Identify which cell holds the provided text, then report its (x, y) central coordinate. 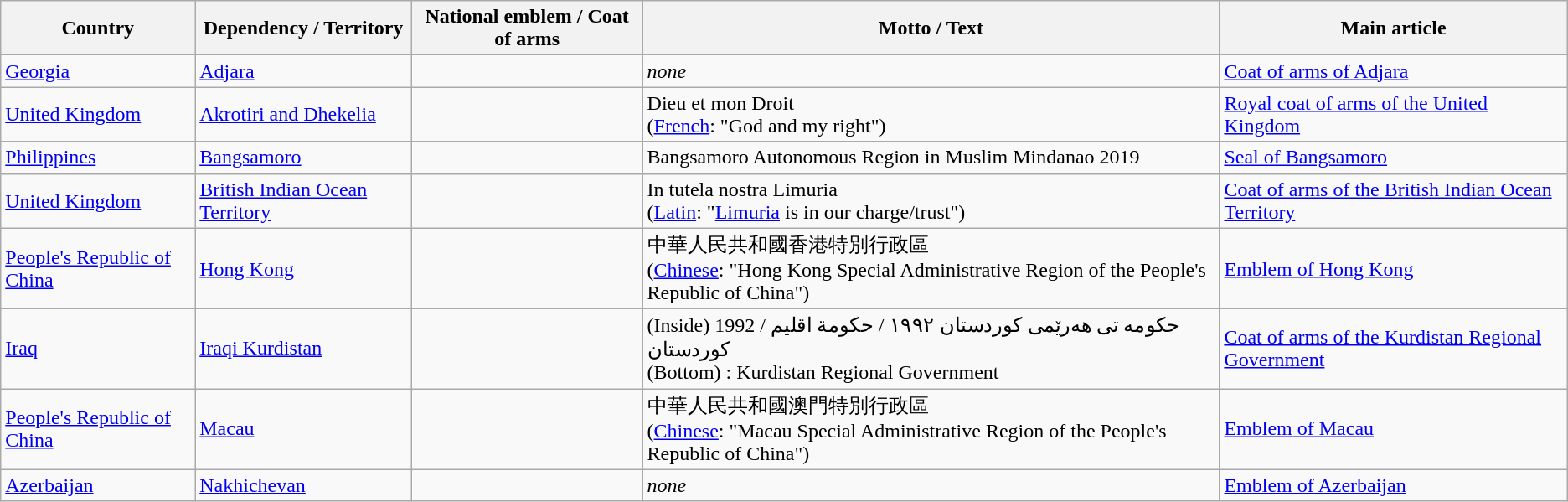
Iraqi Kurdistan (303, 349)
British Indian Ocean Territory (303, 201)
Motto / Text (931, 28)
Iraq (98, 349)
Emblem of Hong Kong (1394, 268)
Coat of arms of the Kurdistan Regional Government (1394, 349)
Nakhichevan (303, 485)
Emblem of Macau (1394, 429)
Country (98, 28)
(Inside) 1992 / حكومه تی هەرێمی كوردستان ١٩٩٢ / حكومة اقليم كوردستان (Bottom) : Kurdistan Regional Government (931, 349)
Dieu et mon Droit(French: "God and my right") (931, 114)
Seal of Bangsamoro (1394, 158)
Main article (1394, 28)
Azerbaijan (98, 485)
Philippines (98, 158)
Bangsamoro (303, 158)
Emblem of Azerbaijan (1394, 485)
Adjara (303, 71)
中華人民共和國香港特別行政區(Chinese: "Hong Kong Special Administrative Region of the People's Republic of China") (931, 268)
Hong Kong (303, 268)
Akrotiri and Dhekelia (303, 114)
In tutela nostra Limuria(Latin: "Limuria is in our charge/trust") (931, 201)
National emblem / Coat of arms (527, 28)
Coat of arms of Adjara (1394, 71)
Coat of arms of the British Indian Ocean Territory (1394, 201)
Royal coat of arms of the United Kingdom (1394, 114)
Bangsamoro Autonomous Region in Muslim Mindanao 2019 (931, 158)
中華人民共和國澳門特別行政區(Chinese: "Macau Special Administrative Region of the People's Republic of China") (931, 429)
Georgia (98, 71)
Dependency / Territory (303, 28)
Macau (303, 429)
